From the cell containing the given text, extract its center point as (X, Y) coordinate. 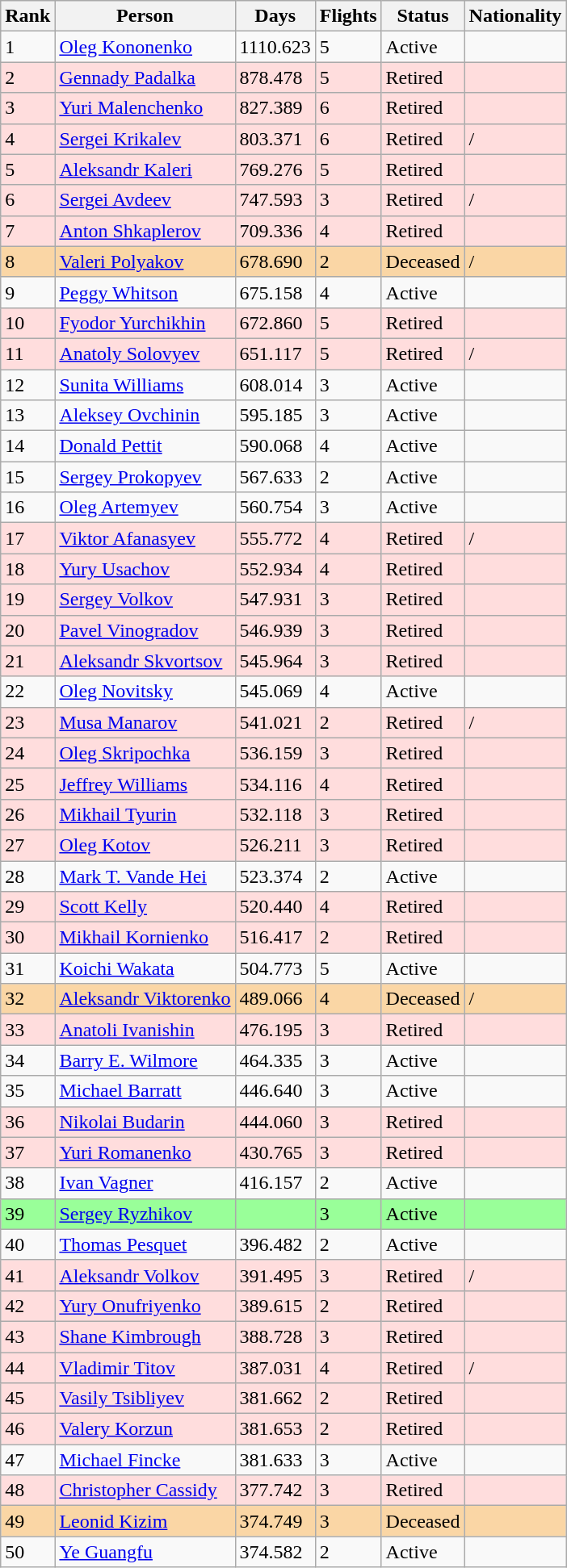
Status (423, 16)
Yury Usachov (145, 569)
Sergey Ryzhikov (145, 1214)
14 (27, 446)
Nationality (515, 16)
24 (27, 753)
Valeri Polyakov (145, 261)
516.417 (275, 938)
49 (27, 1521)
16 (27, 508)
709.336 (275, 231)
526.211 (275, 845)
Barry E. Wilmore (145, 1060)
Aleksandr Volkov (145, 1275)
Nikolai Budarin (145, 1122)
37 (27, 1152)
25 (27, 784)
388.728 (275, 1336)
32 (27, 999)
555.772 (275, 538)
546.939 (275, 630)
40 (27, 1244)
Aleksandr Kaleri (145, 169)
534.116 (275, 784)
Viktor Afanasyev (145, 538)
34 (27, 1060)
Aleksandr Viktorenko (145, 999)
Aleksandr Skvortsov (145, 661)
Thomas Pesquet (145, 1244)
44 (27, 1368)
41 (27, 1275)
374.749 (275, 1521)
19 (27, 600)
552.934 (275, 569)
377.742 (275, 1491)
747.593 (275, 200)
Oleg Kotov (145, 845)
Oleg Kononenko (145, 47)
23 (27, 722)
Anatoli Ivanishin (145, 1030)
Sergey Volkov (145, 600)
Leonid Kizim (145, 1521)
28 (27, 876)
Christopher Cassidy (145, 1491)
27 (27, 845)
Jeffrey Williams (145, 784)
545.069 (275, 692)
Oleg Skripochka (145, 753)
Oleg Novitsky (145, 692)
532.118 (275, 814)
20 (27, 630)
675.158 (275, 292)
595.185 (275, 416)
Rank (27, 16)
769.276 (275, 169)
38 (27, 1183)
396.482 (275, 1244)
547.931 (275, 600)
31 (27, 968)
Anatoly Solovyev (145, 353)
50 (27, 1552)
Sergei Avdeev (145, 200)
430.765 (275, 1152)
Mark T. Vande Hei (145, 876)
42 (27, 1306)
381.633 (275, 1460)
39 (27, 1214)
26 (27, 814)
8 (27, 261)
545.964 (275, 661)
15 (27, 477)
Flights (348, 16)
18 (27, 569)
476.195 (275, 1030)
12 (27, 385)
Michael Fincke (145, 1460)
Mikhail Tyurin (145, 814)
567.633 (275, 477)
Mikhail Kornienko (145, 938)
446.640 (275, 1091)
43 (27, 1336)
Vasily Tsibliyev (145, 1399)
389.615 (275, 1306)
651.117 (275, 353)
35 (27, 1091)
381.653 (275, 1429)
Days (275, 16)
46 (27, 1429)
36 (27, 1122)
Pavel Vinogradov (145, 630)
Vladimir Titov (145, 1368)
391.495 (275, 1275)
21 (27, 661)
Koichi Wakata (145, 968)
Scott Kelly (145, 907)
9 (27, 292)
Shane Kimbrough (145, 1336)
560.754 (275, 508)
541.021 (275, 722)
Yuri Romanenko (145, 1152)
22 (27, 692)
523.374 (275, 876)
47 (27, 1460)
1110.623 (275, 47)
Sergey Prokopyev (145, 477)
504.773 (275, 968)
381.662 (275, 1399)
678.690 (275, 261)
10 (27, 323)
Peggy Whitson (145, 292)
520.440 (275, 907)
Anton Shkaplerov (145, 231)
1 (27, 47)
489.066 (275, 999)
Oleg Artemyev (145, 508)
Yury Onufriyenko (145, 1306)
Sunita Williams (145, 385)
Musa Manarov (145, 722)
590.068 (275, 446)
374.582 (275, 1552)
464.335 (275, 1060)
536.159 (275, 753)
Yuri Malenchenko (145, 108)
416.157 (275, 1183)
Person (145, 16)
Valery Korzun (145, 1429)
827.389 (275, 108)
387.031 (275, 1368)
33 (27, 1030)
608.014 (275, 385)
11 (27, 353)
803.371 (275, 139)
Ivan Vagner (145, 1183)
Fyodor Yurchikhin (145, 323)
Michael Barratt (145, 1091)
Aleksey Ovchinin (145, 416)
444.060 (275, 1122)
48 (27, 1491)
672.860 (275, 323)
Ye Guangfu (145, 1552)
7 (27, 231)
Sergei Krikalev (145, 139)
17 (27, 538)
Donald Pettit (145, 446)
29 (27, 907)
45 (27, 1399)
Gennady Padalka (145, 77)
878.478 (275, 77)
13 (27, 416)
30 (27, 938)
